Pinpoint the cell where the given text exists, returning its [x, y] midpoint coordinate. 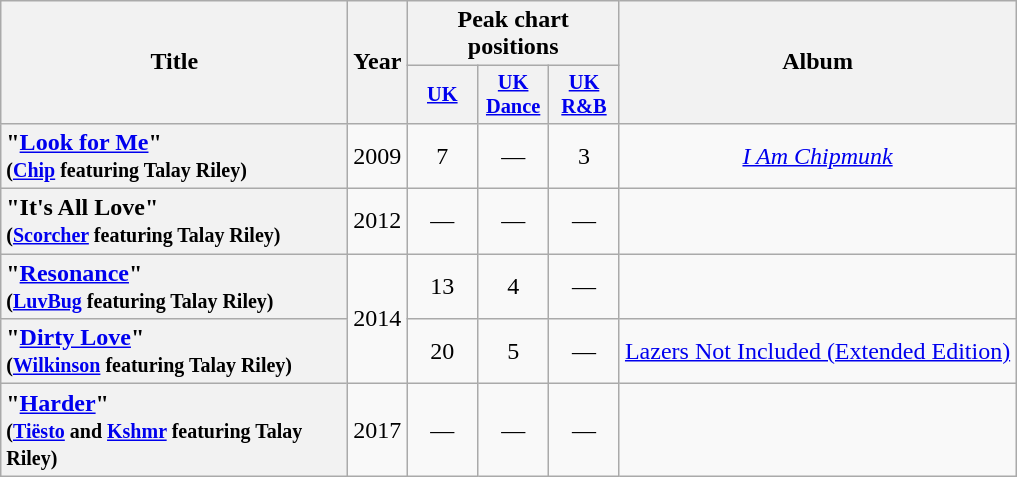
5 [514, 352]
Year [378, 62]
2014 [378, 319]
2009 [378, 156]
4 [514, 286]
UKR&B [584, 95]
UK [442, 95]
"Dirty Love"(Wilkinson featuring Talay Riley) [174, 352]
2012 [378, 222]
3 [584, 156]
Album [817, 62]
I Am Chipmunk [817, 156]
7 [442, 156]
UKDance [514, 95]
Peak chart positions [514, 34]
13 [442, 286]
Title [174, 62]
"Resonance"(LuvBug featuring Talay Riley) [174, 286]
"Look for Me"(Chip featuring Talay Riley) [174, 156]
"It's All Love"(Scorcher featuring Talay Riley) [174, 222]
2017 [378, 430]
"Harder"(Tiësto and Kshmr featuring Talay Riley) [174, 430]
20 [442, 352]
Lazers Not Included (Extended Edition) [817, 352]
